Scan for the cell matching the given text and deliver its (X, Y) coordinate at center. 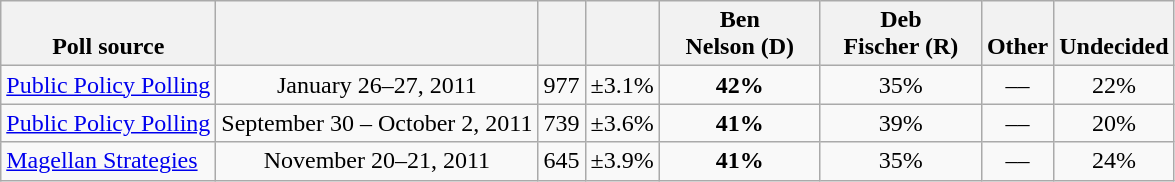
42% (740, 85)
39% (900, 123)
645 (562, 161)
Undecided (1114, 34)
739 (562, 123)
22% (1114, 85)
Magellan Strategies (108, 161)
±3.9% (622, 161)
977 (562, 85)
Other (1017, 34)
January 26–27, 2011 (377, 85)
20% (1114, 123)
24% (1114, 161)
±3.6% (622, 123)
DebFischer (R) (900, 34)
Poll source (108, 34)
BenNelson (D) (740, 34)
September 30 – October 2, 2011 (377, 123)
±3.1% (622, 85)
November 20–21, 2011 (377, 161)
